Search for the cell housing the specified text and yield its [X, Y] center coordinate. 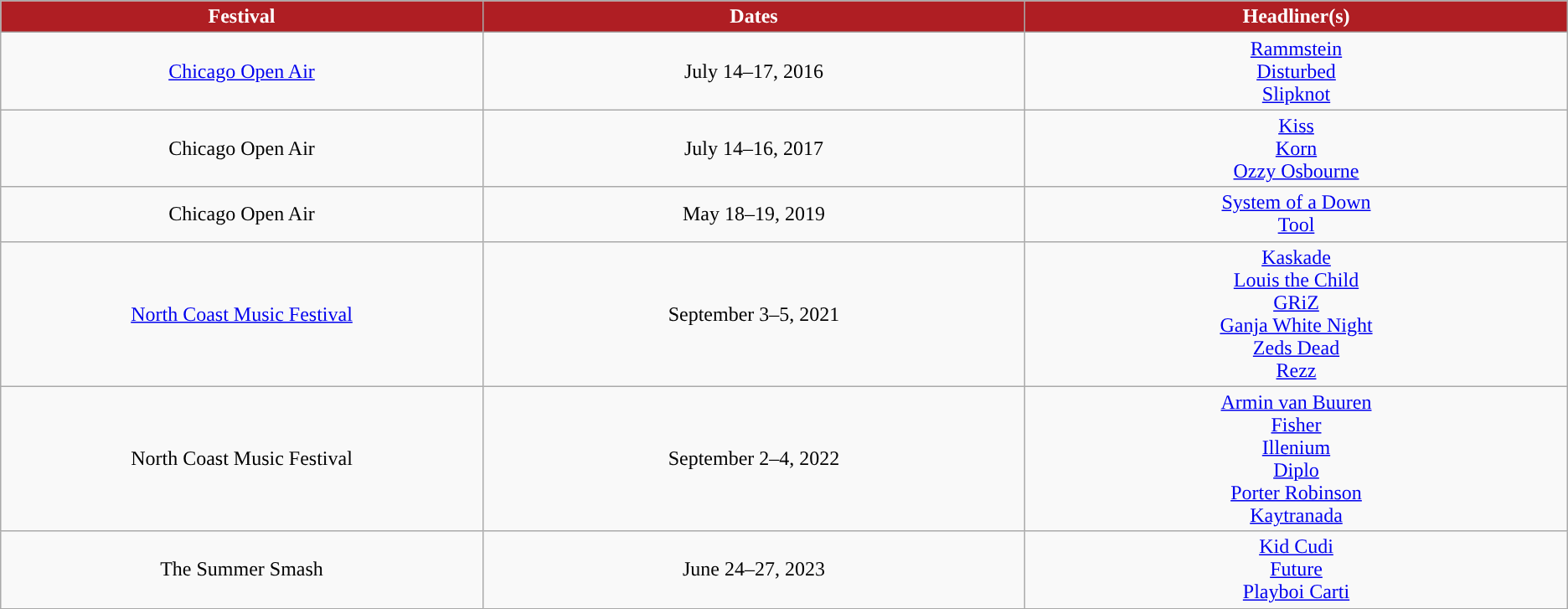
Festival [242, 17]
Armin van Buuren Fisher Illenium Diplo Porter Robinson Kaytranada [1297, 459]
System of a Down Tool [1297, 214]
The Summer Smash [242, 570]
Headliner(s) [1297, 17]
Kaskade Louis the Child GRiZ Ganja White Night Zeds Dead Rezz [1297, 313]
July 14–17, 2016 [754, 71]
July 14–16, 2017 [754, 148]
May 18–19, 2019 [754, 214]
Kiss Korn Ozzy Osbourne [1297, 148]
Dates [754, 17]
Rammstein Disturbed Slipknot [1297, 71]
Kid Cudi Future Playboi Carti [1297, 570]
September 2–4, 2022 [754, 459]
June 24–27, 2023 [754, 570]
September 3–5, 2021 [754, 313]
